Find where the given text appears and provide that cell's center as (x, y) coordinate. 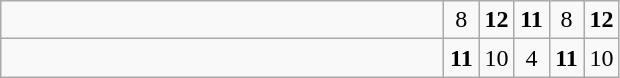
4 (532, 58)
